Return the [X, Y] coordinate for the center point of the cell that contains the specified text.  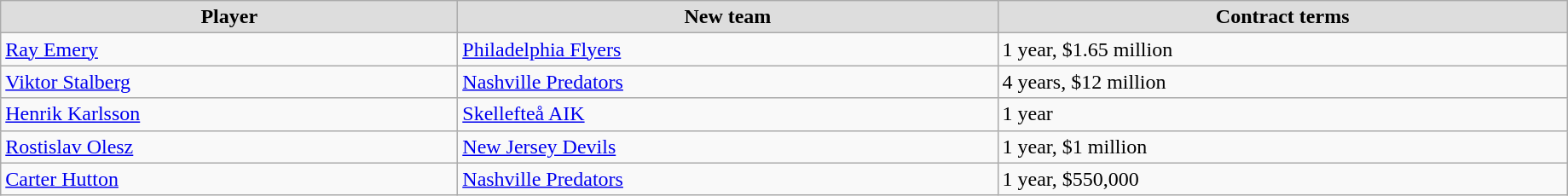
Rostislav Olesz [229, 147]
1 year, $550,000 [1282, 179]
Viktor Stalberg [229, 82]
1 year, $1.65 million [1282, 49]
Contract terms [1282, 17]
Skellefteå AIK [728, 114]
Philadelphia Flyers [728, 49]
New Jersey Devils [728, 147]
1 year, $1 million [1282, 147]
1 year [1282, 114]
Carter Hutton [229, 179]
Henrik Karlsson [229, 114]
Player [229, 17]
New team [728, 17]
4 years, $12 million [1282, 82]
Ray Emery [229, 49]
